For the text-containing cell, return its midpoint in [x, y] coordinate format. 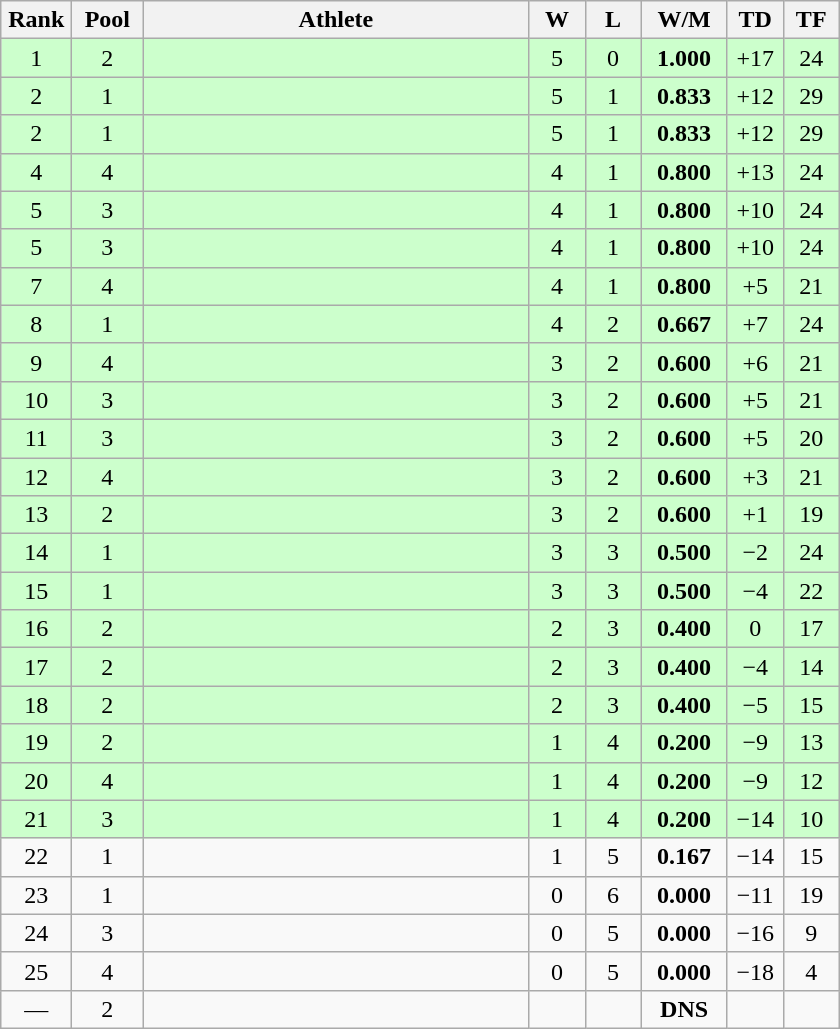
−16 [755, 933]
0.167 [684, 857]
1.000 [684, 58]
+7 [755, 324]
18 [36, 705]
−5 [755, 705]
+17 [755, 58]
6 [613, 895]
−2 [755, 553]
+1 [755, 515]
TD [755, 20]
−18 [755, 971]
7 [36, 286]
23 [36, 895]
11 [36, 438]
0.667 [684, 324]
TF [811, 20]
25 [36, 971]
−11 [755, 895]
Rank [36, 20]
L [613, 20]
16 [36, 629]
W/M [684, 20]
+6 [755, 362]
Athlete [336, 20]
8 [36, 324]
+3 [755, 477]
— [36, 1009]
DNS [684, 1009]
W [557, 20]
+13 [755, 172]
Pool [108, 20]
